Pinpoint the cell where the given text exists, returning its (X, Y) midpoint coordinate. 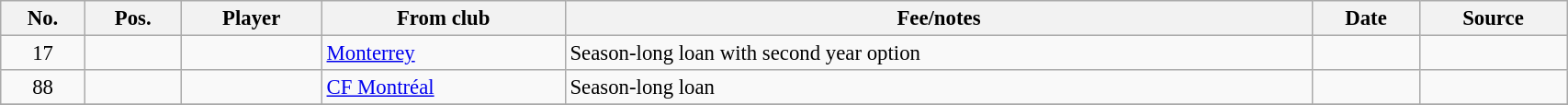
Fee/notes (939, 18)
Source (1493, 18)
From club (443, 18)
No. (43, 18)
Monterrey (443, 53)
Season-long loan (939, 87)
Player (252, 18)
Season-long loan with second year option (939, 53)
17 (43, 53)
88 (43, 87)
CF Montréal (443, 87)
Date (1367, 18)
Pos. (132, 18)
